Provide the [x, y] coordinate of the cell's center where the given text is located.  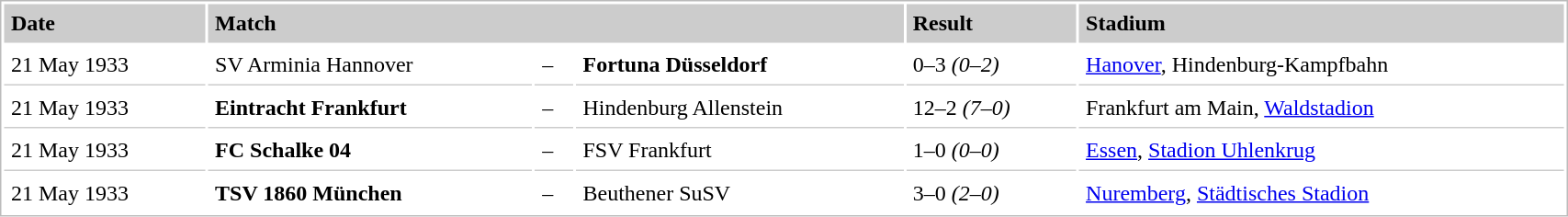
1–0 (0–0) [990, 151]
Result [990, 23]
Eintracht Frankfurt [371, 108]
Match [557, 23]
3–0 (2–0) [990, 193]
Stadium [1321, 23]
Beuthener SuSV [739, 193]
Essen, Stadion Uhlenkrug [1321, 151]
0–3 (0–2) [990, 66]
Date [105, 23]
Fortuna Düsseldorf [739, 66]
SV Arminia Hannover [371, 66]
FC Schalke 04 [371, 151]
FSV Frankfurt [739, 151]
Frankfurt am Main, Waldstadion [1321, 108]
Nuremberg, Städtisches Stadion [1321, 193]
Hindenburg Allenstein [739, 108]
Hanover, Hindenburg-Kampfbahn [1321, 66]
TSV 1860 München [371, 193]
12–2 (7–0) [990, 108]
